Identify which cell holds the provided text, then report its [X, Y] central coordinate. 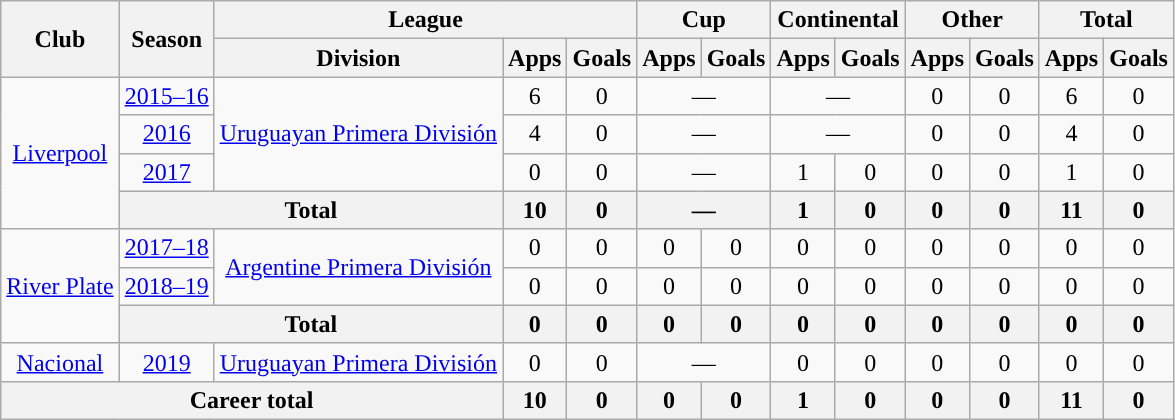
Liverpool [60, 153]
Season [166, 39]
Cup [704, 20]
2015–16 [166, 96]
Division [358, 58]
2018–19 [166, 286]
2017–18 [166, 248]
River Plate [60, 286]
Club [60, 39]
Career total [252, 400]
Continental [838, 20]
2019 [166, 362]
Nacional [60, 362]
League [426, 20]
Other [972, 20]
2017 [166, 172]
Argentine Primera División [358, 267]
2016 [166, 134]
